Provide the (x, y) coordinate of the cell's center where the given text is located.  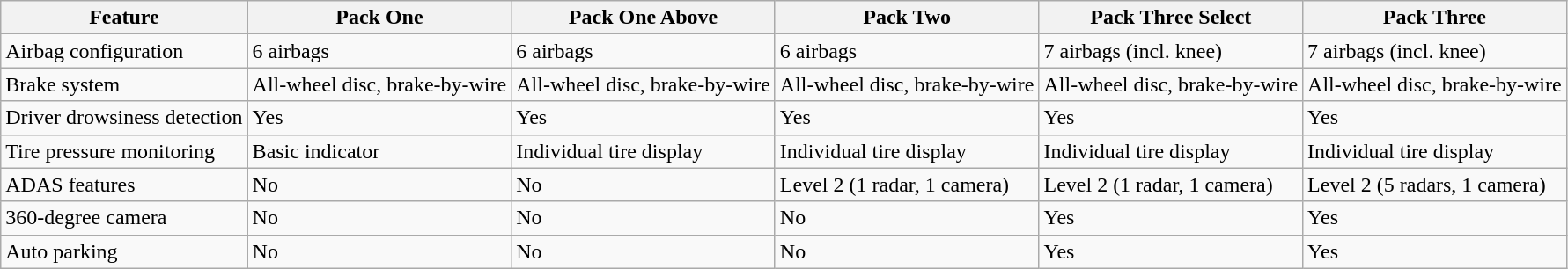
Pack One Above (644, 18)
Pack Three Select (1171, 18)
Pack Two (907, 18)
Level 2 (5 radars, 1 camera) (1435, 185)
Basic indicator (379, 151)
Brake system (124, 84)
360-degree camera (124, 218)
Pack Three (1435, 18)
Pack One (379, 18)
Tire pressure monitoring (124, 151)
Auto parking (124, 251)
Airbag configuration (124, 51)
Feature (124, 18)
ADAS features (124, 185)
Driver drowsiness detection (124, 118)
